Find where the given text appears and provide that cell's center as [X, Y] coordinate. 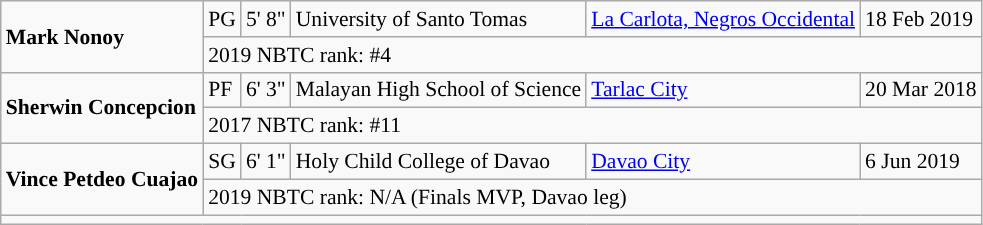
18 Feb 2019 [921, 19]
Davao City [723, 162]
Tarlac City [723, 90]
5' 8" [266, 19]
Vince Petdeo Cuajao [102, 180]
2017 NBTC rank: #11 [592, 126]
Malayan High School of Science [438, 90]
Sherwin Concepcion [102, 108]
SG [222, 162]
Mark Nonoy [102, 36]
6 Jun 2019 [921, 162]
20 Mar 2018 [921, 90]
6' 3" [266, 90]
6' 1" [266, 162]
PF [222, 90]
Holy Child College of Davao [438, 162]
2019 NBTC rank: #4 [592, 55]
University of Santo Tomas [438, 19]
La Carlota, Negros Occidental [723, 19]
PG [222, 19]
2019 NBTC rank: N/A (Finals MVP, Davao leg) [592, 197]
